Detect which cell encompasses the target text, then output its [X, Y] center coordinate. 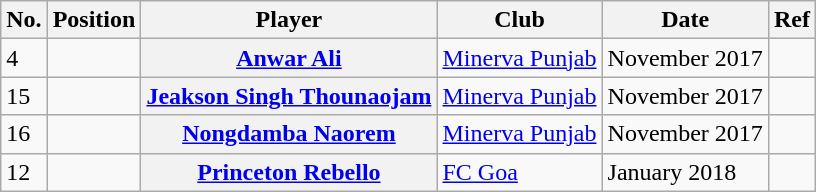
16 [24, 134]
January 2018 [685, 172]
No. [24, 20]
Date [685, 20]
Ref [792, 20]
12 [24, 172]
Nongdamba Naorem [289, 134]
Jeakson Singh Thounaojam [289, 96]
15 [24, 96]
FC Goa [520, 172]
Club [520, 20]
Anwar Ali [289, 58]
Player [289, 20]
Position [94, 20]
4 [24, 58]
Princeton Rebello [289, 172]
